Locate the cell with the specified text and output its [x, y] center coordinate. 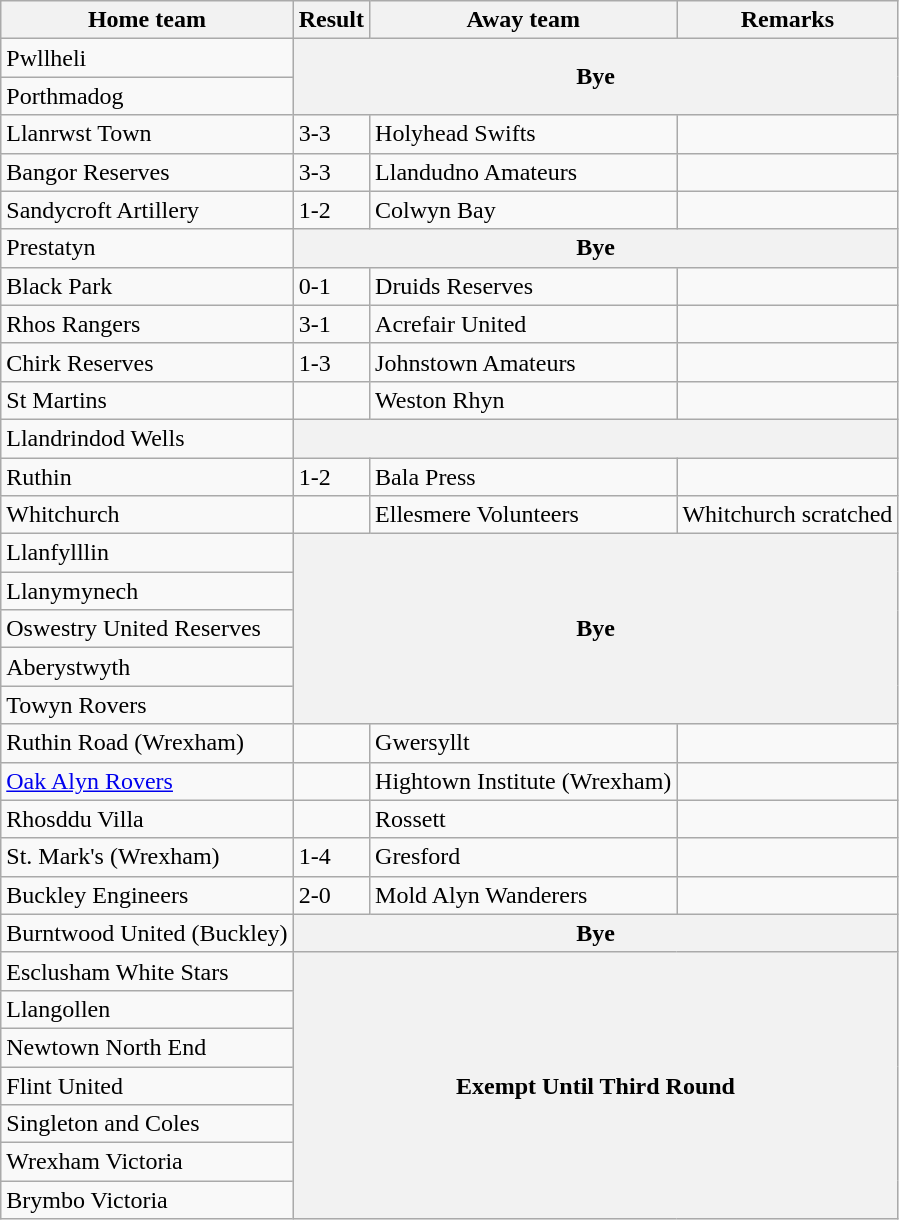
Pwllheli [147, 58]
Sandycroft Artillery [147, 210]
St. Mark's (Wrexham) [147, 857]
Johnstown Amateurs [524, 362]
1-3 [331, 362]
Ruthin Road (Wrexham) [147, 743]
Remarks [788, 20]
Esclusham White Stars [147, 971]
Burntwood United (Buckley) [147, 933]
3-1 [331, 324]
Llangollen [147, 1009]
Bala Press [524, 477]
Holyhead Swifts [524, 134]
Gwersyllt [524, 743]
Porthmadog [147, 96]
Towyn Rovers [147, 705]
Ruthin [147, 477]
2-0 [331, 895]
Aberystwyth [147, 667]
Whitchurch [147, 515]
1-4 [331, 857]
Hightown Institute (Wrexham) [524, 781]
Oak Alyn Rovers [147, 781]
Flint United [147, 1085]
Llanfylllin [147, 553]
Rhos Rangers [147, 324]
Home team [147, 20]
Llanymynech [147, 591]
Wrexham Victoria [147, 1162]
Weston Rhyn [524, 400]
Newtown North End [147, 1047]
Oswestry United Reserves [147, 629]
Prestatyn [147, 248]
Bangor Reserves [147, 172]
Mold Alyn Wanderers [524, 895]
Ellesmere Volunteers [524, 515]
Whitchurch scratched [788, 515]
Llanrwst Town [147, 134]
Chirk Reserves [147, 362]
Rhosddu Villa [147, 819]
Brymbo Victoria [147, 1200]
Colwyn Bay [524, 210]
Llandrindod Wells [147, 438]
Gresford [524, 857]
0-1 [331, 286]
Druids Reserves [524, 286]
St Martins [147, 400]
Exempt Until Third Round [596, 1085]
Llandudno Amateurs [524, 172]
Away team [524, 20]
Singleton and Coles [147, 1124]
Result [331, 20]
Black Park [147, 286]
Acrefair United [524, 324]
Buckley Engineers [147, 895]
Rossett [524, 819]
